Return [x, y] of the center of cell containing provided text 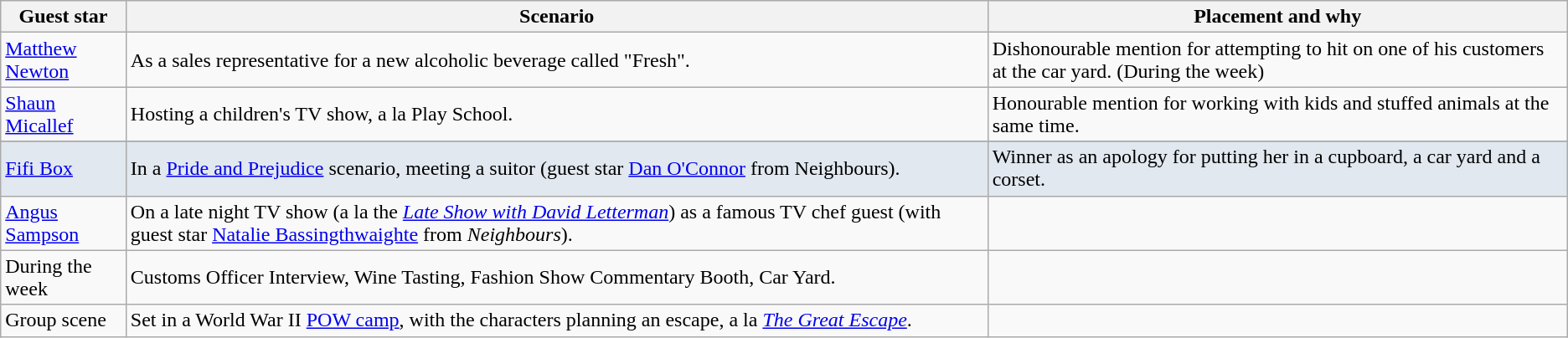
Winner as an apology for putting her in a cupboard, a car yard and a corset. [1277, 169]
Shaun Micallef [64, 114]
As a sales representative for a new alcoholic beverage called "Fresh". [556, 60]
Fifi Box [64, 169]
Customs Officer Interview, Wine Tasting, Fashion Show Commentary Booth, Car Yard. [556, 278]
Dishonourable mention for attempting to hit on one of his customers at the car yard. (During the week) [1277, 60]
Matthew Newton [64, 60]
During the week [64, 278]
Guest star [64, 17]
Angus Sampson [64, 223]
Placement and why [1277, 17]
Honourable mention for working with kids and stuffed animals at the same time. [1277, 114]
Group scene [64, 320]
Set in a World War II POW camp, with the characters planning an escape, a la The Great Escape. [556, 320]
Scenario [556, 17]
In a Pride and Prejudice scenario, meeting a suitor (guest star Dan O'Connor from Neighbours). [556, 169]
Hosting a children's TV show, a la Play School. [556, 114]
